Capture the cell that displays the provided text and extract its [x, y] central coordinate. 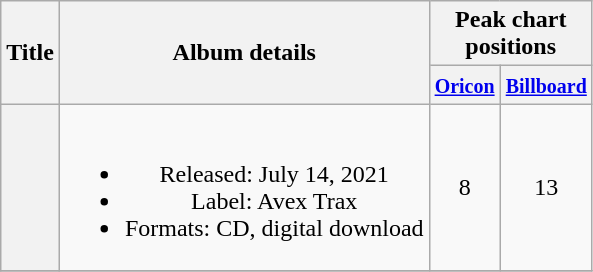
Released: July 14, 2021Label: Avex TraxFormats: CD, digital download [244, 188]
Oricon [464, 85]
Billboard [546, 85]
Title [30, 52]
Peak chart positions [510, 34]
13 [546, 188]
8 [464, 188]
Album details [244, 52]
